Determine the (x, y) coordinate at the center of the cell enclosing the given text.  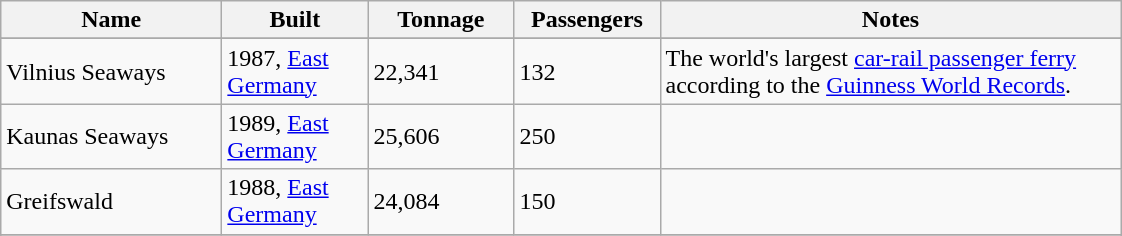
1987, East Germany (295, 72)
132 (587, 72)
The world's largest car-rail passenger ferry according to the Guinness World Records. (890, 72)
150 (587, 202)
Built (295, 20)
Greifswald (112, 202)
1989, East Germany (295, 136)
Tonnage (441, 20)
Vilnius Seaways (112, 72)
Passengers (587, 20)
25,606 (441, 136)
Name (112, 20)
22,341 (441, 72)
Notes (890, 20)
250 (587, 136)
Kaunas Seaways (112, 136)
24,084 (441, 202)
1988, East Germany (295, 202)
